Return [X, Y] of the center of cell containing provided text 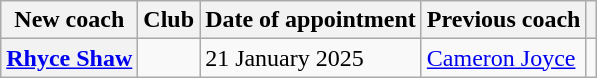
New coach [70, 20]
Club [169, 20]
Cameron Joyce [504, 58]
Date of appointment [311, 20]
Previous coach [504, 20]
21 January 2025 [311, 58]
Rhyce Shaw [70, 58]
